Detect which cell encompasses the target text, then output its (X, Y) center coordinate. 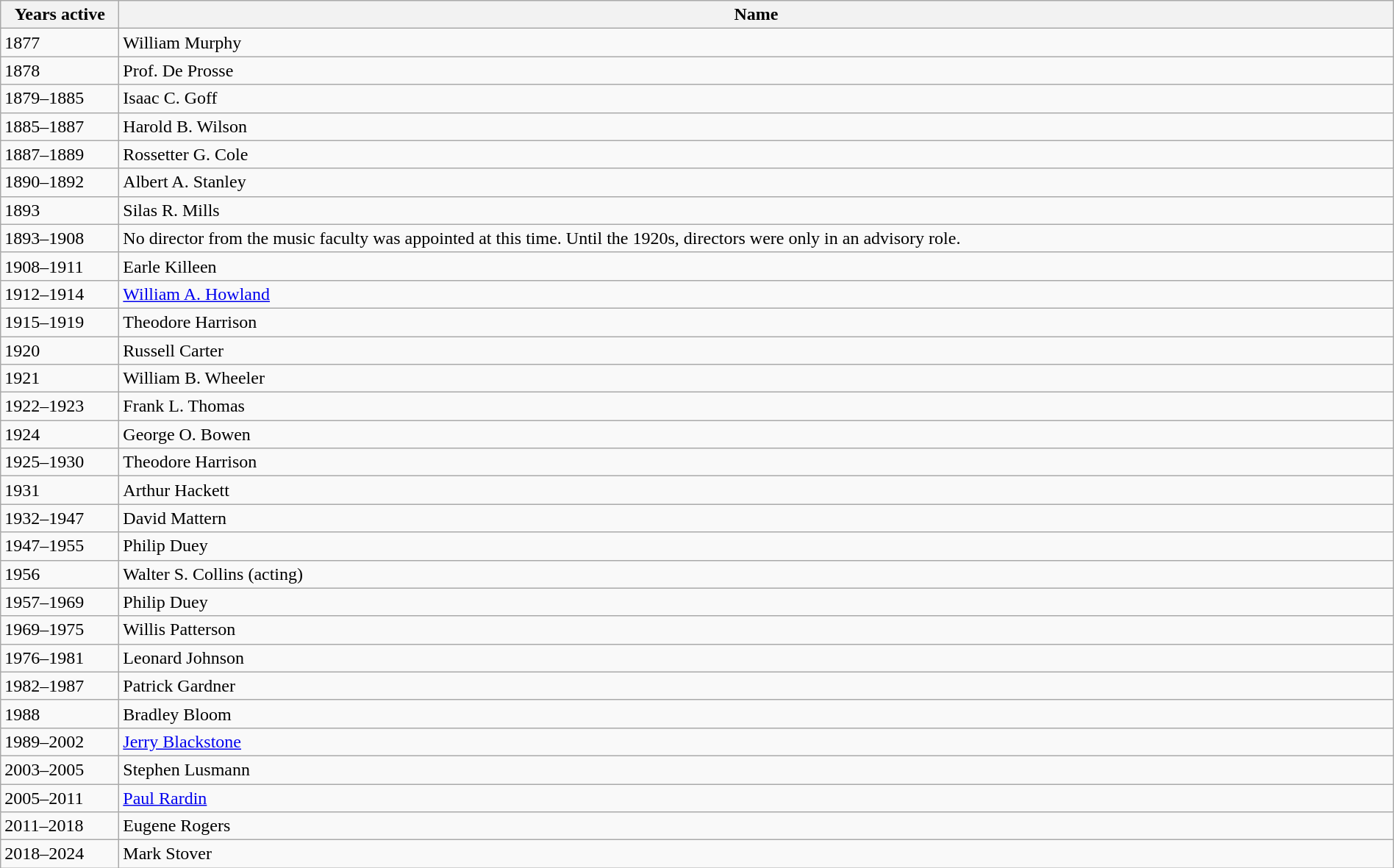
1877 (60, 43)
1920 (60, 351)
Albert A. Stanley (756, 182)
Stephen Lusmann (756, 770)
Years active (60, 15)
Harold B. Wilson (756, 126)
Paul Rardin (756, 797)
1989–2002 (60, 742)
Isaac C. Goff (756, 98)
Frank L. Thomas (756, 406)
1956 (60, 574)
1893 (60, 210)
Bradley Bloom (756, 714)
Leonard Johnson (756, 658)
1988 (60, 714)
2005–2011 (60, 797)
1982–1987 (60, 686)
1893–1908 (60, 238)
Patrick Gardner (756, 686)
1921 (60, 379)
2003–2005 (60, 770)
1957–1969 (60, 602)
1908–1911 (60, 266)
1885–1887 (60, 126)
William Murphy (756, 43)
1932–1947 (60, 518)
1931 (60, 490)
2011–2018 (60, 826)
1976–1981 (60, 658)
Prof. De Prosse (756, 71)
Mark Stover (756, 854)
1878 (60, 71)
2018–2024 (60, 854)
Russell Carter (756, 351)
Arthur Hackett (756, 490)
Rossetter G. Cole (756, 154)
1922–1923 (60, 406)
No director from the music faculty was appointed at this time. Until the 1920s, directors were only in an advisory role. (756, 238)
1969–1975 (60, 630)
Eugene Rogers (756, 826)
David Mattern (756, 518)
1890–1892 (60, 182)
Willis Patterson (756, 630)
Jerry Blackstone (756, 742)
1879–1885 (60, 98)
William B. Wheeler (756, 379)
1912–1914 (60, 294)
Walter S. Collins (acting) (756, 574)
Silas R. Mills (756, 210)
Name (756, 15)
1924 (60, 434)
1947–1955 (60, 546)
George O. Bowen (756, 434)
William A. Howland (756, 294)
1925–1930 (60, 462)
1887–1889 (60, 154)
Earle Killeen (756, 266)
1915–1919 (60, 322)
